Return [X, Y] of the center of cell containing provided text 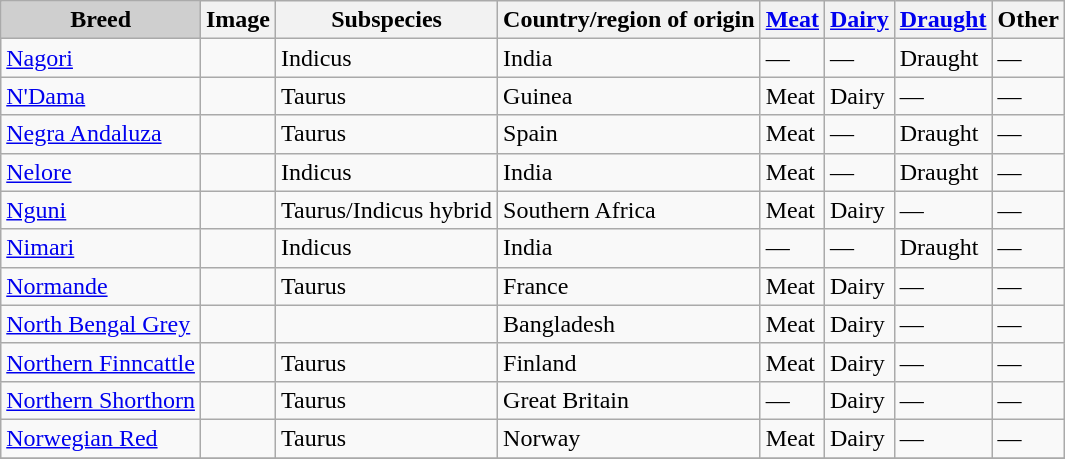
Guinea [630, 96]
Southern Africa [630, 210]
Other [1028, 20]
Spain [630, 134]
Northern Shorthorn [101, 400]
Country/region of origin [630, 20]
Breed [101, 20]
Bangladesh [630, 324]
N'Dama [101, 96]
Taurus/Indicus hybrid [387, 210]
Normande [101, 286]
Image [238, 20]
Norwegian Red [101, 438]
Subspecies [387, 20]
Norway [630, 438]
Negra Andaluza [101, 134]
Northern Finncattle [101, 362]
North Bengal Grey [101, 324]
Nelore [101, 172]
Nguni [101, 210]
France [630, 286]
Nagori [101, 58]
Great Britain [630, 400]
Finland [630, 362]
Nimari [101, 248]
